Determine the (X, Y) coordinate at the center of the cell enclosing the given text.  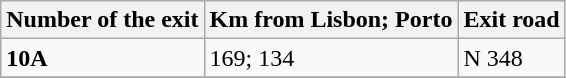
10A (102, 58)
Km from Lisbon; Porto (331, 20)
Exit road (512, 20)
N 348 (512, 58)
Number of the exit (102, 20)
169; 134 (331, 58)
